Return the (X, Y) coordinate for the center point of the cell that contains the specified text.  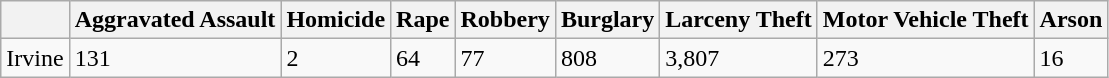
Arson (1071, 20)
Larceny Theft (739, 20)
273 (926, 58)
Motor Vehicle Theft (926, 20)
Homicide (336, 20)
3,807 (739, 58)
Rape (423, 20)
Irvine (35, 58)
Burglary (607, 20)
131 (175, 58)
2 (336, 58)
77 (505, 58)
Aggravated Assault (175, 20)
64 (423, 58)
Robbery (505, 20)
16 (1071, 58)
808 (607, 58)
